Extract the [X, Y] coordinate from the center of the cell holding the provided text.  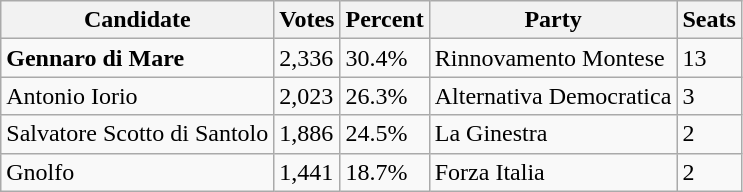
La Ginestra [553, 134]
13 [709, 58]
Rinnovamento Montese [553, 58]
Gennaro di Mare [138, 58]
1,886 [307, 134]
Antonio Iorio [138, 96]
Candidate [138, 20]
Forza Italia [553, 172]
Votes [307, 20]
2,023 [307, 96]
1,441 [307, 172]
26.3% [384, 96]
24.5% [384, 134]
30.4% [384, 58]
Percent [384, 20]
Salvatore Scotto di Santolo [138, 134]
3 [709, 96]
Alternativa Democratica [553, 96]
Party [553, 20]
Gnolfo [138, 172]
Seats [709, 20]
2,336 [307, 58]
18.7% [384, 172]
